Provide the [X, Y] coordinate of the cell's center where the given text is located.  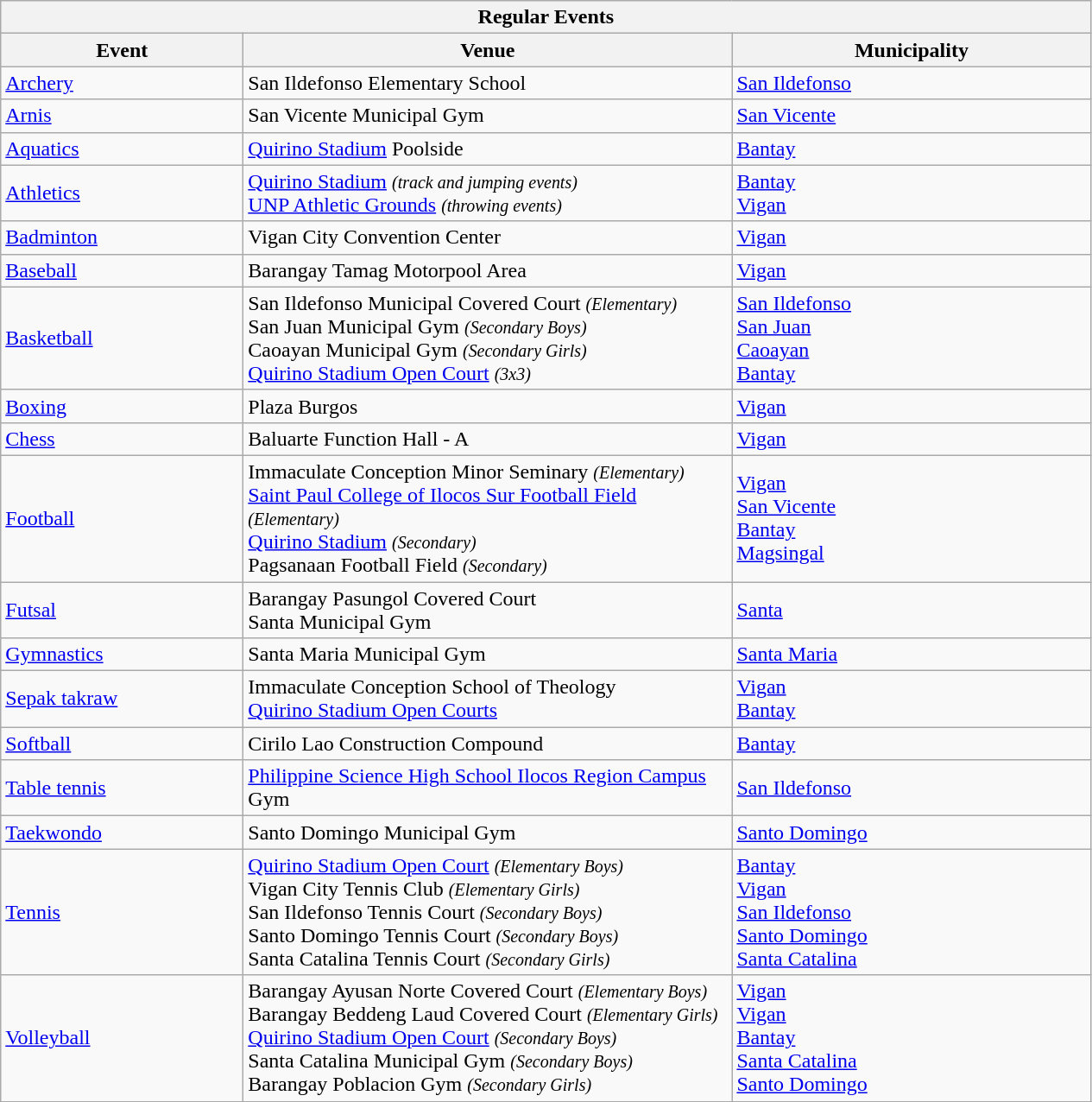
San Ildefonso Elementary School [488, 83]
Santo Domingo [912, 833]
Table tennis [123, 788]
San Ildefonso San Juan Caoayan Bantay [912, 339]
Immaculate Conception School of Theology Quirino Stadium Open Courts [488, 700]
Barangay Tamag Motorpool Area [488, 270]
Softball [123, 744]
Chess [123, 439]
Event [123, 50]
Vigan Vigan Bantay Santa Catalina Santo Domingo [912, 1038]
Taekwondo [123, 833]
Cirilo Lao Construction Compound [488, 744]
Bantay Vigan [912, 193]
Baluarte Function Hall - A [488, 439]
Sepak takraw [123, 700]
Venue [488, 50]
Football [123, 518]
Basketball [123, 339]
Barangay Pasungol Covered Court Santa Municipal Gym [488, 610]
Athletics [123, 193]
Archery [123, 83]
Volleyball [123, 1038]
Badminton [123, 237]
Santa Maria Municipal Gym [488, 655]
Vigan San Vicente Bantay Magsingal [912, 518]
Aquatics [123, 149]
Philippine Science High School Ilocos Region Campus Gym [488, 788]
Vigan City Convention Center [488, 237]
Boxing [123, 406]
Futsal [123, 610]
Baseball [123, 270]
Quirino Stadium Poolside [488, 149]
Arnis [123, 116]
Tennis [123, 912]
Santo Domingo Municipal Gym [488, 833]
San Vicente [912, 116]
Santa [912, 610]
Regular Events [546, 17]
Plaza Burgos [488, 406]
Gymnastics [123, 655]
San Vicente Municipal Gym [488, 116]
Vigan Bantay [912, 700]
Bantay Vigan San Ildefonso Santo Domingo Santa Catalina [912, 912]
Quirino Stadium (track and jumping events)UNP Athletic Grounds (throwing events) [488, 193]
Santa Maria [912, 655]
Municipality [912, 50]
